Scan for the cell matching the given text and deliver its (x, y) coordinate at center. 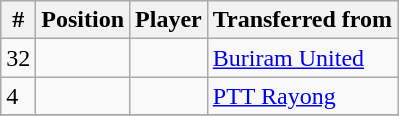
Buriram United (302, 58)
Player (169, 20)
Transferred from (302, 20)
# (18, 20)
32 (18, 58)
PTT Rayong (302, 96)
Position (83, 20)
4 (18, 96)
